Search for the cell housing the specified text and yield its (X, Y) center coordinate. 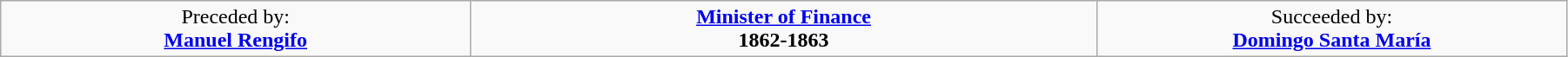
Preceded by:Manuel Rengifo (236, 29)
Minister of Finance1862-1863 (784, 29)
Succeeded by:Domingo Santa María (1332, 29)
